Pinpoint the cell where the given text exists, returning its (X, Y) midpoint coordinate. 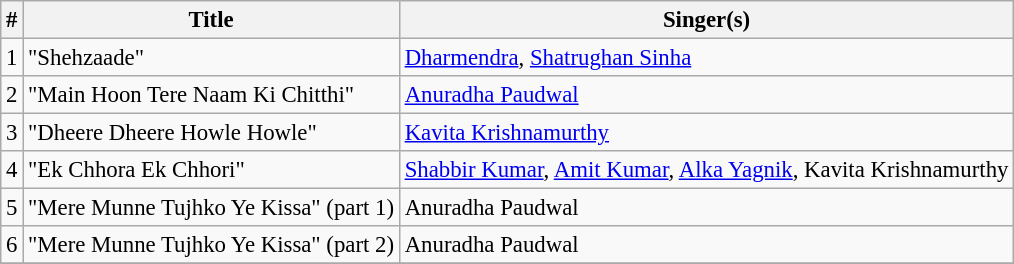
"Main Hoon Tere Naam Ki Chitthi" (212, 95)
"Ek Chhora Ek Chhori" (212, 170)
5 (12, 208)
2 (12, 95)
Shabbir Kumar, Amit Kumar, Alka Yagnik, Kavita Krishnamurthy (706, 170)
4 (12, 170)
6 (12, 245)
"Shehzaade" (212, 58)
3 (12, 133)
"Dheere Dheere Howle Howle" (212, 133)
# (12, 20)
Singer(s) (706, 20)
Dharmendra, Shatrughan Sinha (706, 58)
Title (212, 20)
"Mere Munne Tujhko Ye Kissa" (part 1) (212, 208)
Kavita Krishnamurthy (706, 133)
"Mere Munne Tujhko Ye Kissa" (part 2) (212, 245)
1 (12, 58)
